Return the [x, y] coordinate for the center point of the cell that contains the specified text.  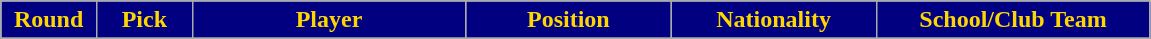
Position [568, 20]
Nationality [774, 20]
Pick [144, 20]
Player [329, 20]
School/Club Team [1013, 20]
Round [49, 20]
